Pinpoint the cell where the given text exists, returning its [x, y] midpoint coordinate. 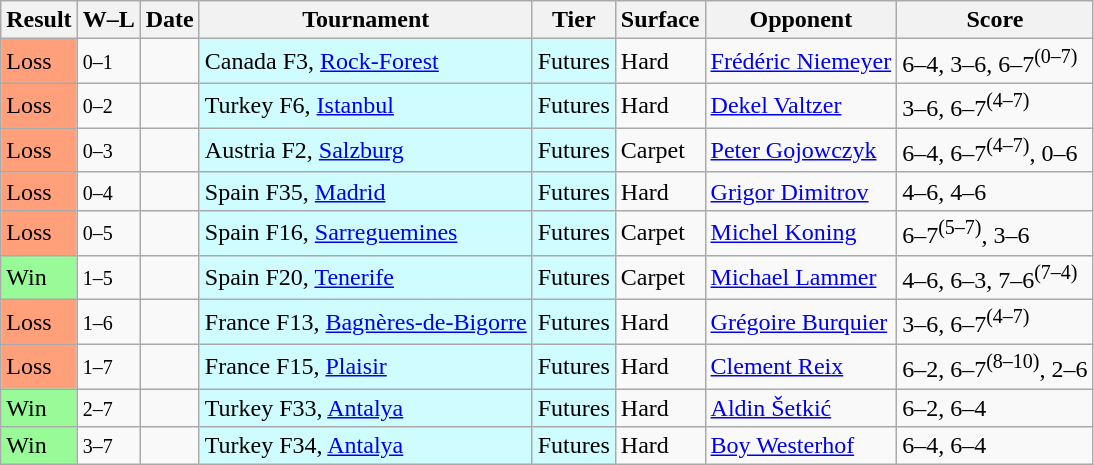
Spain F20, Tenerife [366, 278]
1–6 [108, 322]
Aldin Šetkić [801, 408]
6–4, 3–6, 6–7(0–7) [995, 62]
6–4, 6–7(4–7), 0–6 [995, 150]
0–4 [108, 191]
6–2, 6–4 [995, 408]
France F15, Plaisir [366, 366]
1–7 [108, 366]
6–4, 6–4 [995, 446]
Surface [660, 20]
0–3 [108, 150]
4–6, 6–3, 7–6(7–4) [995, 278]
Boy Westerhof [801, 446]
6–2, 6–7(8–10), 2–6 [995, 366]
0–5 [108, 234]
Tier [574, 20]
2–7 [108, 408]
1–5 [108, 278]
Tournament [366, 20]
Grigor Dimitrov [801, 191]
4–6, 4–6 [995, 191]
6–7(5–7), 3–6 [995, 234]
3–7 [108, 446]
Opponent [801, 20]
Grégoire Burquier [801, 322]
France F13, Bagnères-de-Bigorre [366, 322]
Score [995, 20]
Peter Gojowczyk [801, 150]
Frédéric Niemeyer [801, 62]
Clement Reix [801, 366]
Austria F2, Salzburg [366, 150]
W–L [108, 20]
Turkey F34, Antalya [366, 446]
Turkey F6, Istanbul [366, 106]
Result [39, 20]
Turkey F33, Antalya [366, 408]
Canada F3, Rock-Forest [366, 62]
Spain F16, Sarreguemines [366, 234]
0–1 [108, 62]
Date [170, 20]
Dekel Valtzer [801, 106]
0–2 [108, 106]
Spain F35, Madrid [366, 191]
Michael Lammer [801, 278]
Michel Koning [801, 234]
